Identify which cell holds the provided text, then report its (x, y) central coordinate. 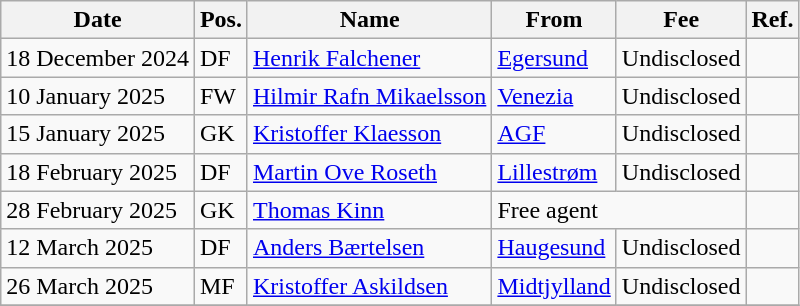
Pos. (220, 20)
Name (369, 20)
Midtjylland (554, 286)
Hilmir Rafn Mikaelsson (369, 96)
AGF (554, 134)
26 March 2025 (98, 286)
15 January 2025 (98, 134)
Lillestrøm (554, 172)
Egersund (554, 58)
MF (220, 286)
Haugesund (554, 248)
Henrik Falchener (369, 58)
Kristoffer Klaesson (369, 134)
12 March 2025 (98, 248)
10 January 2025 (98, 96)
Kristoffer Askildsen (369, 286)
Date (98, 20)
18 December 2024 (98, 58)
Martin Ove Roseth (369, 172)
28 February 2025 (98, 210)
Thomas Kinn (369, 210)
Anders Bærtelsen (369, 248)
Free agent (619, 210)
Venezia (554, 96)
FW (220, 96)
18 February 2025 (98, 172)
Fee (681, 20)
From (554, 20)
Ref. (772, 20)
